Locate the cell with the specified text and output its [x, y] center coordinate. 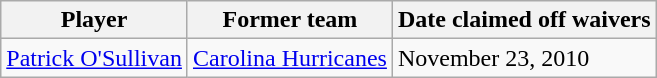
Former team [290, 20]
November 23, 2010 [524, 58]
Carolina Hurricanes [290, 58]
Patrick O'Sullivan [94, 58]
Date claimed off waivers [524, 20]
Player [94, 20]
